Search for the cell housing the specified text and yield its (X, Y) center coordinate. 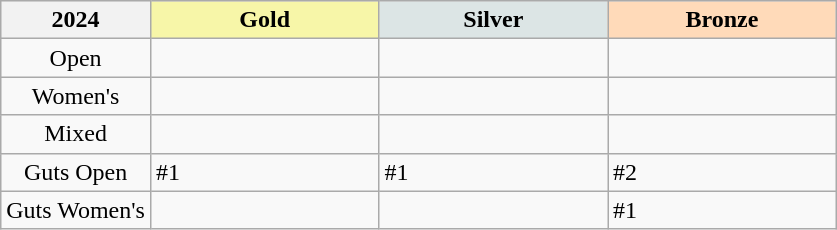
Silver (494, 20)
Women's (76, 96)
Gold (264, 20)
Guts Women's (76, 210)
Mixed (76, 134)
Guts Open (76, 172)
Bronze (722, 20)
#2 (722, 172)
Open (76, 58)
2024 (76, 20)
